Output the [X, Y] coordinate of the center of the cell containing the given text.  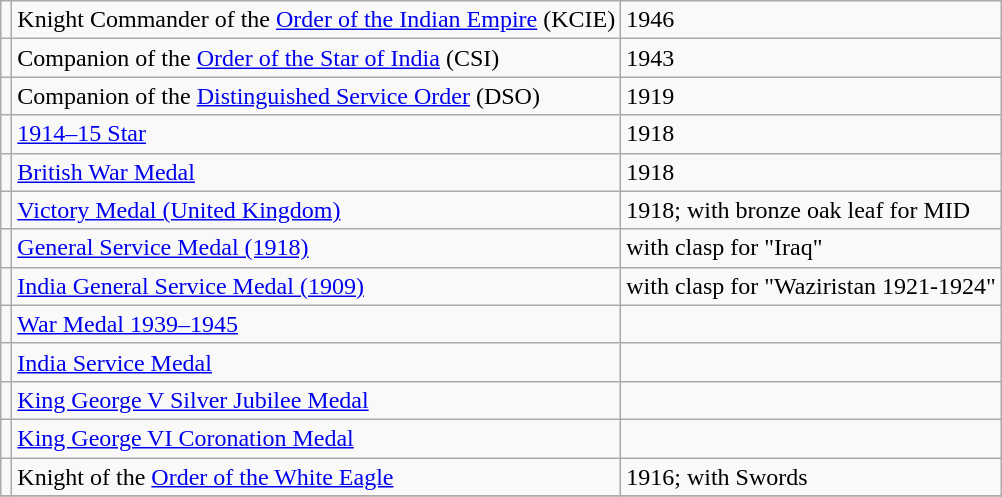
King George V Silver Jubilee Medal [316, 400]
Victory Medal (United Kingdom) [316, 210]
India Service Medal [316, 362]
Companion of the Distinguished Service Order (DSO) [316, 96]
Knight Commander of the Order of the Indian Empire (KCIE) [316, 20]
India General Service Medal (1909) [316, 286]
with clasp for "Iraq" [812, 248]
British War Medal [316, 172]
King George VI Coronation Medal [316, 438]
1914–15 Star [316, 134]
War Medal 1939–1945 [316, 324]
1919 [812, 96]
1918; with bronze oak leaf for MID [812, 210]
with clasp for "Waziristan 1921-1924" [812, 286]
1916; with Swords [812, 477]
General Service Medal (1918) [316, 248]
1943 [812, 58]
Companion of the Order of the Star of India (CSI) [316, 58]
1946 [812, 20]
Knight of the Order of the White Eagle [316, 477]
